Identify which cell holds the provided text, then report its [X, Y] central coordinate. 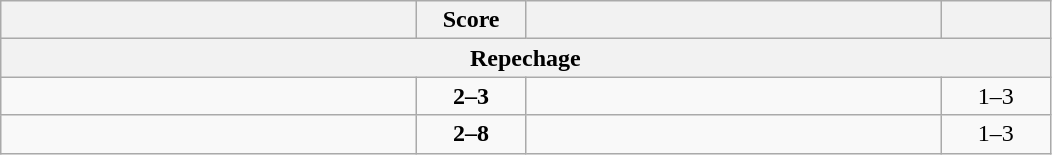
Score [472, 20]
2–3 [472, 96]
Repechage [526, 58]
2–8 [472, 134]
